Extract the [X, Y] coordinate from the center of the cell holding the provided text.  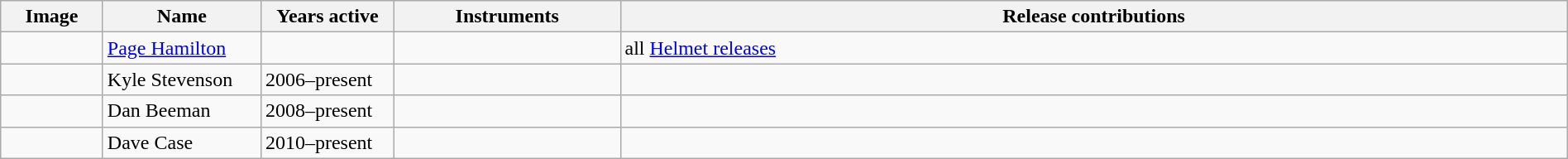
Years active [327, 17]
Page Hamilton [182, 48]
2008–present [327, 111]
Dan Beeman [182, 111]
Dave Case [182, 142]
2010–present [327, 142]
Instruments [507, 17]
Kyle Stevenson [182, 79]
all Helmet releases [1093, 48]
2006–present [327, 79]
Name [182, 17]
Image [52, 17]
Release contributions [1093, 17]
